Locate the cell with the specified text and output its [x, y] center coordinate. 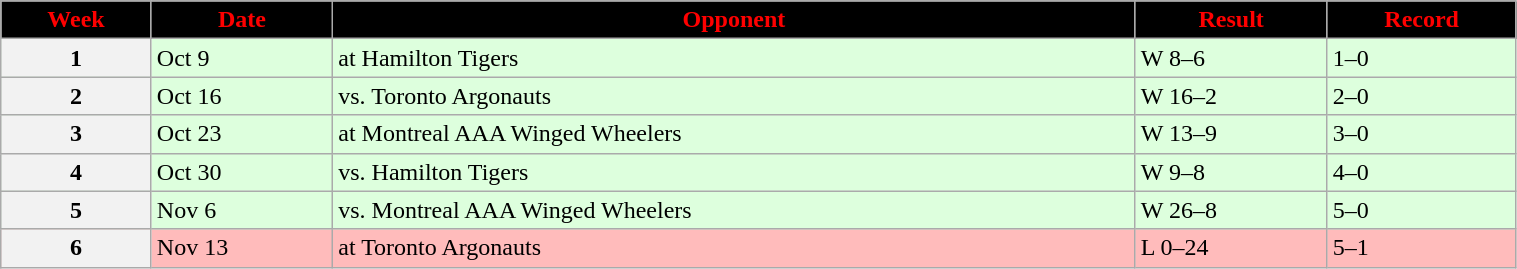
Oct 30 [242, 172]
4–0 [1422, 172]
W 8–6 [1231, 58]
at Hamilton Tigers [734, 58]
1 [76, 58]
W 16–2 [1231, 96]
Oct 9 [242, 58]
Week [76, 20]
Nov 13 [242, 248]
W 13–9 [1231, 134]
5–0 [1422, 210]
4 [76, 172]
Result [1231, 20]
Date [242, 20]
2 [76, 96]
Oct 16 [242, 96]
1–0 [1422, 58]
Opponent [734, 20]
5 [76, 210]
vs. Toronto Argonauts [734, 96]
Oct 23 [242, 134]
5–1 [1422, 248]
6 [76, 248]
W 9–8 [1231, 172]
Nov 6 [242, 210]
3–0 [1422, 134]
W 26–8 [1231, 210]
3 [76, 134]
2–0 [1422, 96]
Record [1422, 20]
L 0–24 [1231, 248]
at Toronto Argonauts [734, 248]
vs. Montreal AAA Winged Wheelers [734, 210]
vs. Hamilton Tigers [734, 172]
at Montreal AAA Winged Wheelers [734, 134]
